Capture the cell that displays the provided text and extract its (x, y) central coordinate. 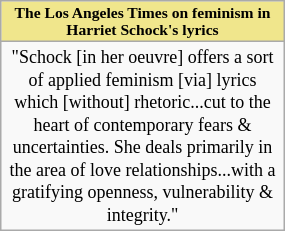
The Los Angeles Times on feminism in Harriet Schock's lyrics (143, 22)
